Pinpoint the cell where the given text exists, returning its (x, y) midpoint coordinate. 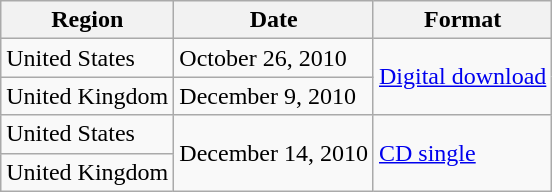
Region (88, 20)
Format (462, 20)
December 14, 2010 (274, 153)
CD single (462, 153)
December 9, 2010 (274, 96)
Digital download (462, 77)
October 26, 2010 (274, 58)
Date (274, 20)
